Capture the cell that displays the provided text and extract its (x, y) central coordinate. 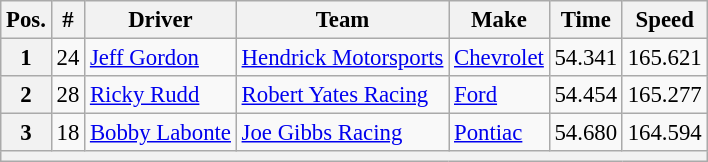
54.680 (586, 133)
# (68, 20)
Make (499, 20)
54.341 (586, 58)
24 (68, 58)
Time (586, 20)
Ford (499, 95)
54.454 (586, 95)
Hendrick Motorsports (342, 58)
2 (26, 95)
164.594 (664, 133)
Pos. (26, 20)
28 (68, 95)
Bobby Labonte (161, 133)
Jeff Gordon (161, 58)
1 (26, 58)
3 (26, 133)
Speed (664, 20)
Driver (161, 20)
Ricky Rudd (161, 95)
165.621 (664, 58)
165.277 (664, 95)
Joe Gibbs Racing (342, 133)
18 (68, 133)
Robert Yates Racing (342, 95)
Pontiac (499, 133)
Chevrolet (499, 58)
Team (342, 20)
